Scan for the cell matching the given text and deliver its (x, y) coordinate at center. 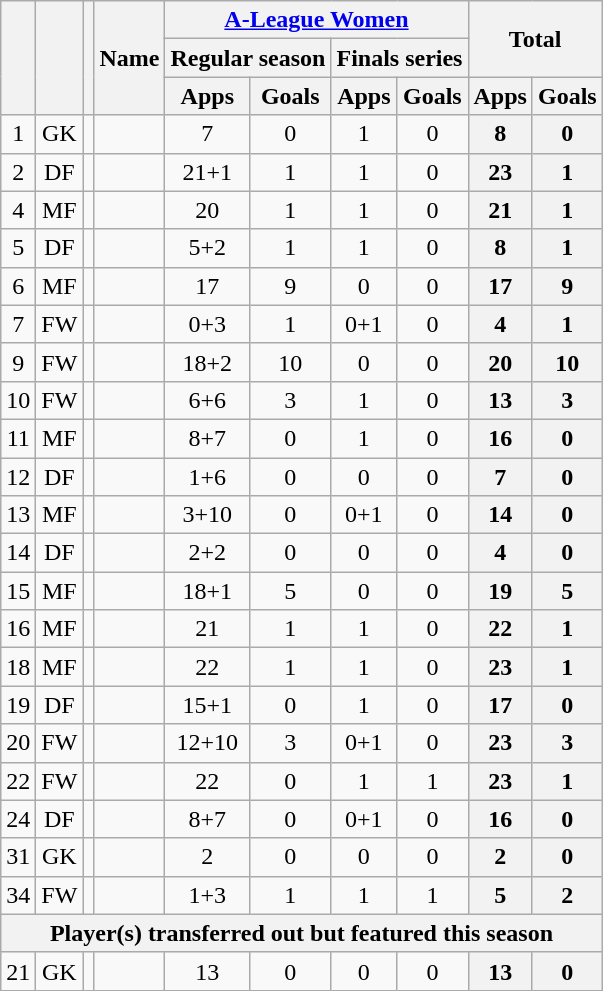
A-League Women (316, 20)
18+2 (208, 362)
15 (18, 591)
3+10 (208, 515)
Regular season (248, 58)
21+1 (208, 172)
0+3 (208, 324)
18+1 (208, 591)
31 (18, 857)
Name (130, 58)
5+2 (208, 248)
Finals series (400, 58)
1+3 (208, 895)
34 (18, 895)
Total (535, 39)
Player(s) transferred out but featured this season (302, 933)
11 (18, 438)
15+1 (208, 705)
24 (18, 819)
12 (18, 477)
12+10 (208, 743)
6 (18, 286)
1+6 (208, 477)
2+2 (208, 553)
6+6 (208, 400)
18 (18, 667)
